Determine the [X, Y] coordinate at the center of the cell enclosing the given text.  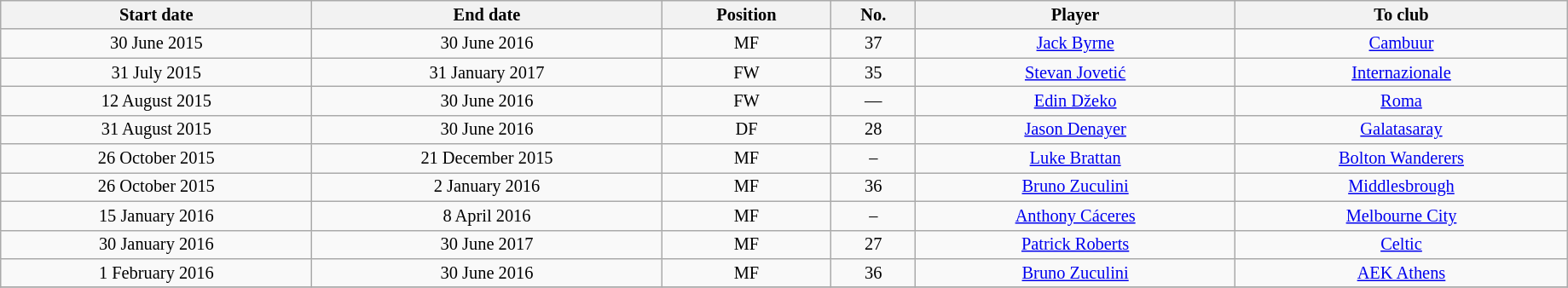
DF [747, 130]
37 [873, 43]
Melbourne City [1402, 216]
28 [873, 130]
Roma [1402, 101]
Start date [157, 14]
Position [747, 14]
Galatasaray [1402, 130]
15 January 2016 [157, 216]
1 February 2016 [157, 273]
Edin Džeko [1076, 101]
31 August 2015 [157, 130]
Patrick Roberts [1076, 245]
21 December 2015 [487, 158]
Middlesbrough [1402, 187]
27 [873, 245]
2 January 2016 [487, 187]
End date [487, 14]
Luke Brattan [1076, 158]
12 August 2015 [157, 101]
31 July 2015 [157, 72]
30 June 2015 [157, 43]
8 April 2016 [487, 216]
— [873, 101]
Stevan Jovetić [1076, 72]
AEK Athens [1402, 273]
Player [1076, 14]
Cambuur [1402, 43]
Internazionale [1402, 72]
31 January 2017 [487, 72]
30 June 2017 [487, 245]
Anthony Cáceres [1076, 216]
No. [873, 14]
35 [873, 72]
30 January 2016 [157, 245]
Celtic [1402, 245]
Jason Denayer [1076, 130]
To club [1402, 14]
Jack Byrne [1076, 43]
Bolton Wanderers [1402, 158]
